Search for the cell housing the specified text and yield its [x, y] center coordinate. 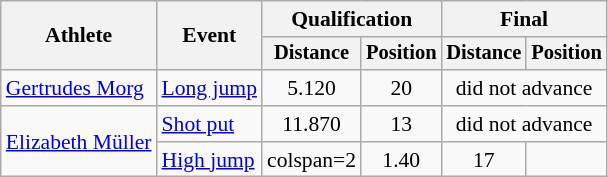
Shot put [210, 124]
20 [401, 88]
Final [524, 19]
11.870 [312, 124]
Athlete [79, 36]
Elizabeth Müller [79, 142]
13 [401, 124]
5.120 [312, 88]
Event [210, 36]
Long jump [210, 88]
Gertrudes Morg [79, 88]
Qualification [352, 19]
